Return [x, y] of the center of cell containing provided text 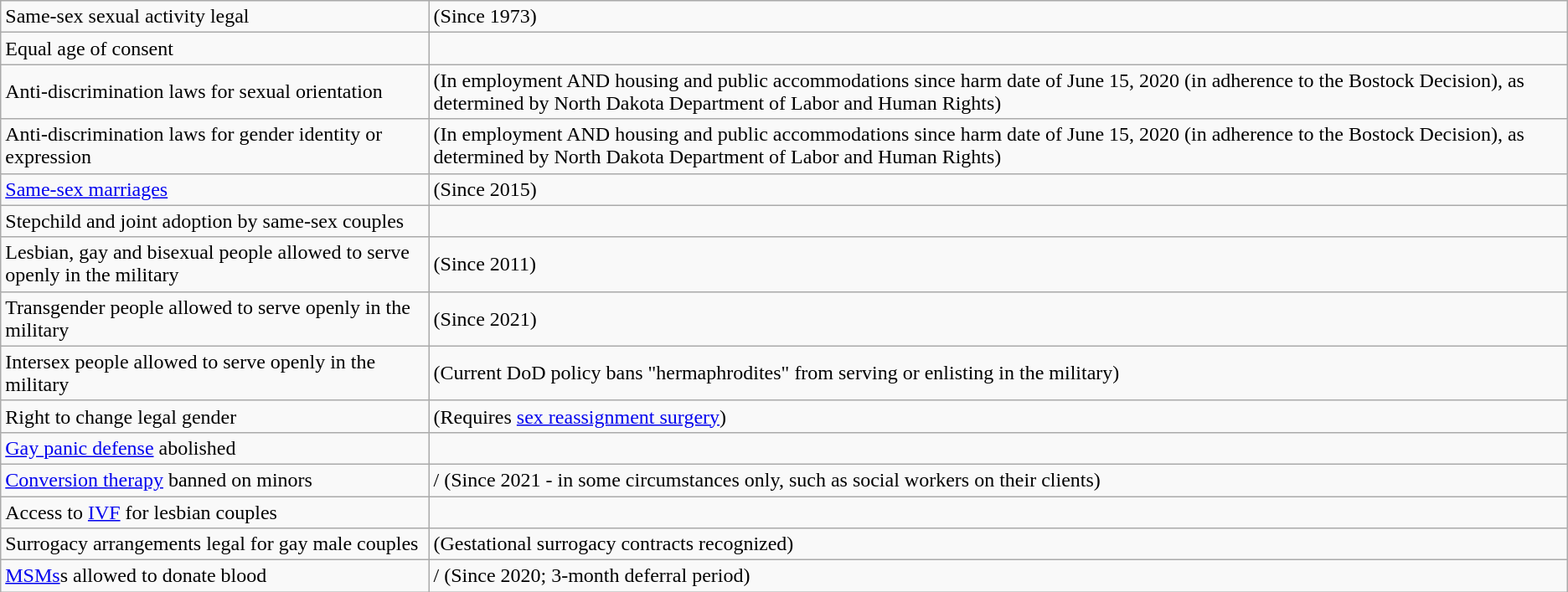
Surrogacy arrangements legal for gay male couples [214, 544]
(Since 2011) [998, 265]
Same-sex sexual activity legal [214, 17]
Right to change legal gender [214, 416]
Equal age of consent [214, 49]
Same-sex marriages [214, 189]
Access to IVF for lesbian couples [214, 512]
(Gestational surrogacy contracts recognized) [998, 544]
Anti-discrimination laws for gender identity or expression [214, 146]
(Requires sex reassignment surgery) [998, 416]
Intersex people allowed to serve openly in the military [214, 373]
(Since 1973) [998, 17]
/ (Since 2021 - in some circumstances only, such as social workers on their clients) [998, 480]
Lesbian, gay and bisexual people allowed to serve openly in the military [214, 265]
(Since 2021) [998, 318]
Anti-discrimination laws for sexual orientation [214, 92]
(Since 2015) [998, 189]
Conversion therapy banned on minors [214, 480]
Stepchild and joint adoption by same-sex couples [214, 221]
Transgender people allowed to serve openly in the military [214, 318]
MSMss allowed to donate blood [214, 576]
(Current DoD policy bans "hermaphrodites" from serving or enlisting in the military) [998, 373]
Gay panic defense abolished [214, 448]
/ (Since 2020; 3-month deferral period) [998, 576]
